For the text-containing cell, return its midpoint in [X, Y] coordinate format. 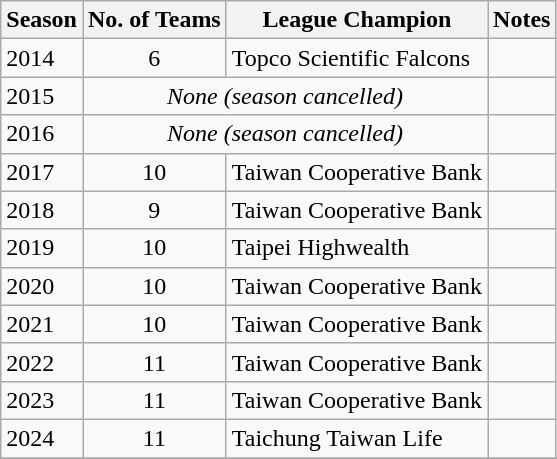
Taipei Highwealth [356, 248]
2014 [42, 58]
2024 [42, 438]
6 [154, 58]
2019 [42, 248]
2021 [42, 324]
League Champion [356, 20]
Season [42, 20]
Topco Scientific Falcons [356, 58]
2015 [42, 96]
2017 [42, 172]
Taichung Taiwan Life [356, 438]
2018 [42, 210]
9 [154, 210]
No. of Teams [154, 20]
Notes [522, 20]
2016 [42, 134]
2022 [42, 362]
2020 [42, 286]
2023 [42, 400]
